For the text-containing cell, return its midpoint in (x, y) coordinate format. 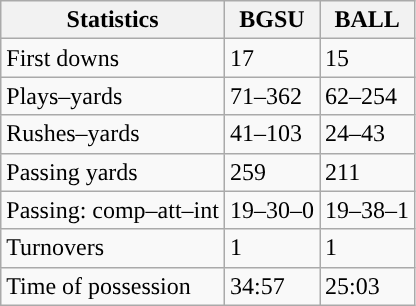
19–30–0 (272, 210)
Plays–yards (113, 96)
Turnovers (113, 248)
25:03 (368, 286)
34:57 (272, 286)
Rushes–yards (113, 134)
62–254 (368, 96)
Time of possession (113, 286)
24–43 (368, 134)
Statistics (113, 20)
BALL (368, 20)
259 (272, 172)
71–362 (272, 96)
19–38–1 (368, 210)
Passing: comp–att–int (113, 210)
15 (368, 58)
Passing yards (113, 172)
First downs (113, 58)
BGSU (272, 20)
41–103 (272, 134)
17 (272, 58)
211 (368, 172)
